Identify which cell holds the provided text, then report its [x, y] central coordinate. 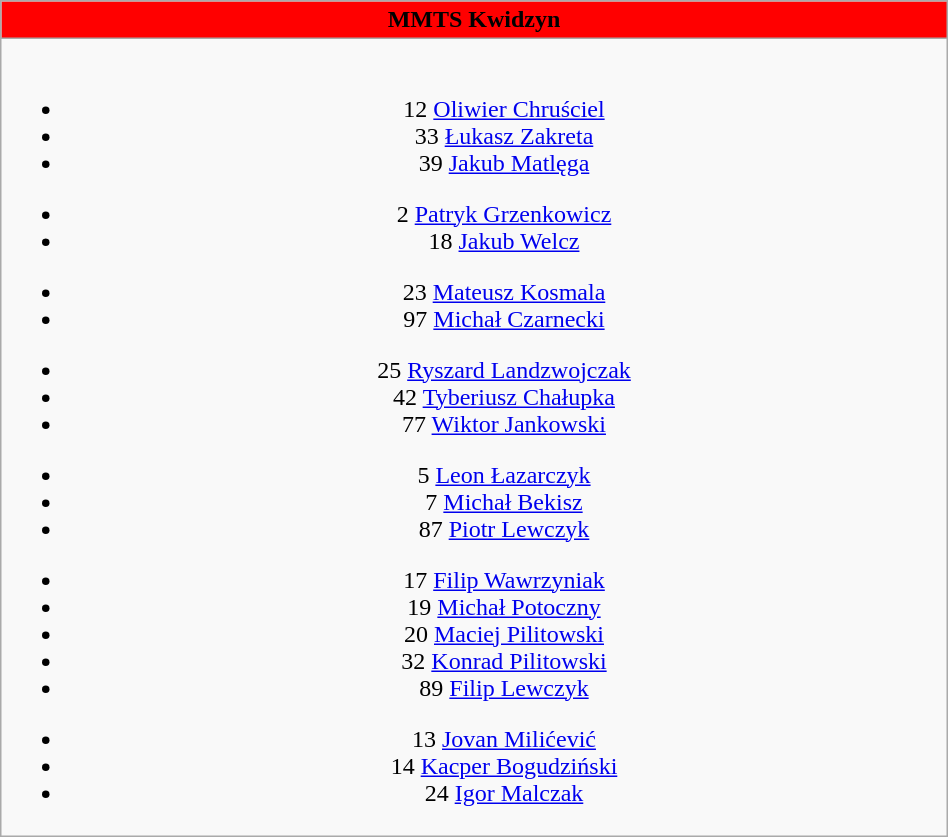
MMTS Kwidzyn [474, 20]
